Extract the [X, Y] coordinate from the center of the cell holding the provided text.  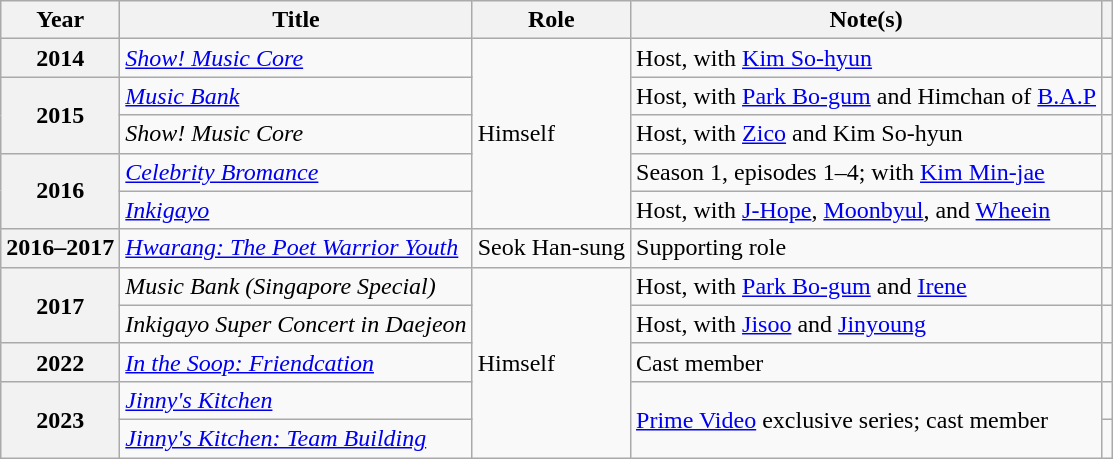
Jinny's Kitchen [296, 400]
2023 [60, 419]
Season 1, episodes 1–4; with Kim Min-jae [866, 172]
2016 [60, 191]
2016–2017 [60, 248]
2014 [60, 58]
Music Bank (Singapore Special) [296, 286]
In the Soop: Friendcation [296, 362]
Prime Video exclusive series; cast member [866, 419]
Cast member [866, 362]
Celebrity Bromance [296, 172]
Host, with Jisoo and Jinyoung [866, 324]
2022 [60, 362]
Host, with Zico and Kim So-hyun [866, 134]
Year [60, 20]
Host, with Kim So-hyun [866, 58]
Host, with J-Hope, Moonbyul, and Wheein [866, 210]
Hwarang: The Poet Warrior Youth [296, 248]
Host, with Park Bo-gum and Irene [866, 286]
Seok Han-sung [551, 248]
Music Bank [296, 96]
Jinny's Kitchen: Team Building [296, 438]
Inkigayo [296, 210]
2017 [60, 305]
2015 [60, 115]
Note(s) [866, 20]
Role [551, 20]
Supporting role [866, 248]
Host, with Park Bo-gum and Himchan of B.A.P [866, 96]
Inkigayo Super Concert in Daejeon [296, 324]
Title [296, 20]
